Determine the [x, y] coordinate at the center of the cell enclosing the given text.  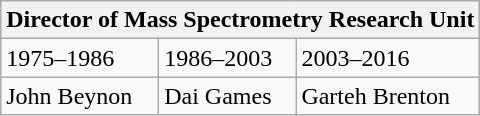
Dai Games [228, 96]
John Beynon [80, 96]
1986–2003 [228, 58]
1975–1986 [80, 58]
Garteh Brenton [388, 96]
Director of Mass Spectrometry Research Unit [240, 20]
2003–2016 [388, 58]
